Identify which cell holds the provided text, then report its (X, Y) central coordinate. 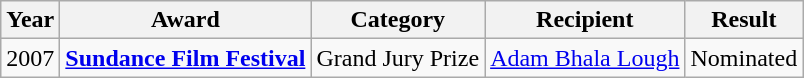
Year (30, 20)
Grand Jury Prize (398, 58)
Sundance Film Festival (186, 58)
Recipient (585, 20)
Nominated (744, 58)
Category (398, 20)
2007 (30, 58)
Adam Bhala Lough (585, 58)
Award (186, 20)
Result (744, 20)
